From the cell containing the given text, extract its center point as (x, y) coordinate. 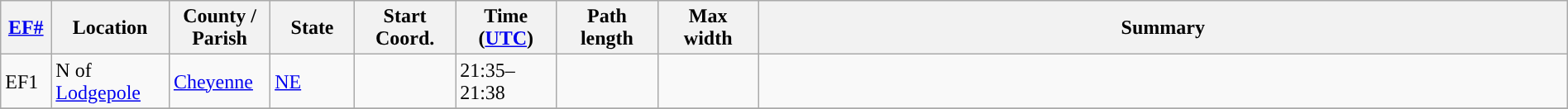
EF# (26, 28)
Cheyenne (219, 81)
N of Lodgepole (111, 81)
Location (111, 28)
Time (UTC) (506, 28)
State (313, 28)
21:35–21:38 (506, 81)
Start Coord. (404, 28)
County / Parish (219, 28)
NE (313, 81)
Max width (708, 28)
EF1 (26, 81)
Summary (1163, 28)
Path length (607, 28)
